Identify which cell holds the provided text, then report its [x, y] central coordinate. 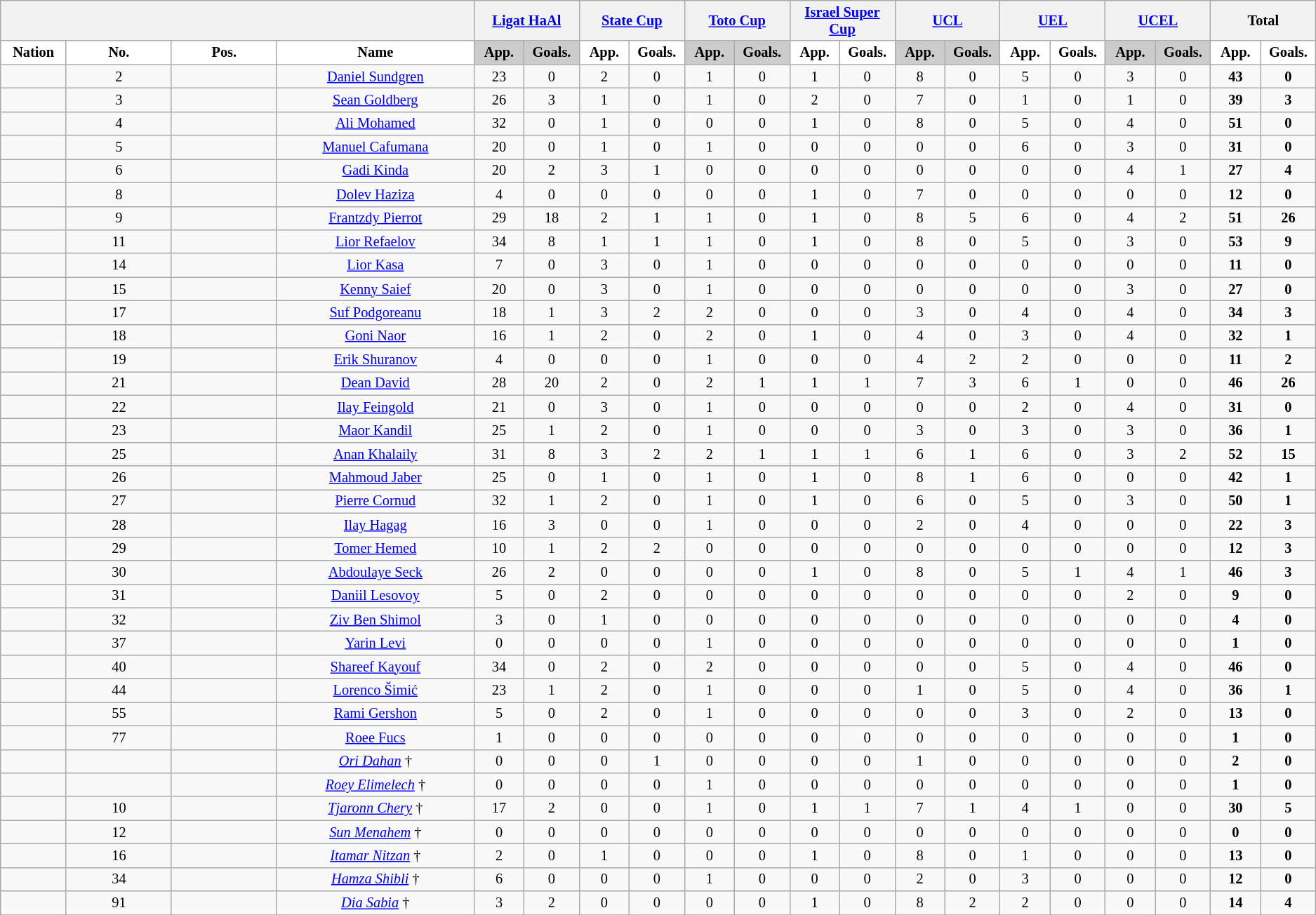
Dia Sabia † [375, 903]
Tomer Hemed [375, 549]
Ori Dahan † [375, 761]
Ali Mohamed [375, 123]
Kenny Saief [375, 289]
Pierre Cornud [375, 501]
Hamza Shibli † [375, 879]
91 [119, 903]
Total [1263, 20]
Itamar Nitzan † [375, 855]
Ilay Feingold [375, 407]
Dean David [375, 383]
Lorenco Šimić [375, 690]
Lior Refaelov [375, 241]
43 [1235, 76]
Mahmoud Jaber [375, 478]
Manuel Cafumana [375, 147]
Ziv Ben Shimol [375, 620]
Goni Naor [375, 336]
Suf Podgoreanu [375, 312]
Israel Super Cup [842, 20]
UCL [948, 20]
Dolev Haziza [375, 194]
Tjaronn Chery † [375, 808]
Maor Kandil [375, 430]
Frantzdy Pierrot [375, 218]
37 [119, 643]
Roee Fucs [375, 737]
53 [1235, 241]
39 [1235, 100]
Yarin Levi [375, 643]
Sean Goldberg [375, 100]
Rami Gershon [375, 714]
Abdoulaye Seck [375, 572]
55 [119, 714]
Ligat HaAl [526, 20]
Nation [34, 53]
Toto Cup [737, 20]
40 [119, 667]
Lior Kasa [375, 265]
Gadi Kinda [375, 171]
No. [119, 53]
77 [119, 737]
19 [119, 360]
State Cup [632, 20]
Roey Elimelech † [375, 784]
Daniil Lesovoy [375, 596]
50 [1235, 501]
Shareef Kayouf [375, 667]
42 [1235, 478]
UCEL [1158, 20]
Erik Shuranov [375, 360]
Ilay Hagag [375, 525]
Sun Menahem † [375, 832]
Daniel Sundgren [375, 76]
Pos. [224, 53]
52 [1235, 454]
Anan Khalaily [375, 454]
UEL [1053, 20]
Name [375, 53]
44 [119, 690]
